Capture the cell that displays the provided text and extract its (X, Y) central coordinate. 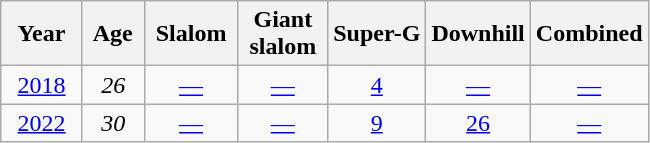
Giant slalom (283, 34)
Downhill (478, 34)
4 (377, 85)
9 (377, 123)
Slalom (191, 34)
30 (113, 123)
Combined (589, 34)
2018 (42, 85)
2022 (42, 123)
Year (42, 34)
Super-G (377, 34)
Age (113, 34)
